Scan for the cell matching the given text and deliver its (X, Y) coordinate at center. 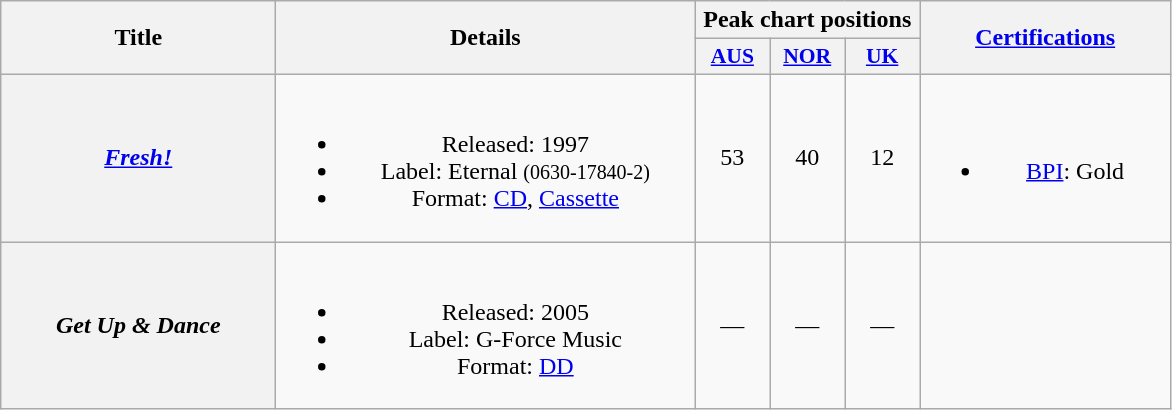
Released: 2005Label: G-Force MusicFormat: DD (486, 326)
NOR (808, 57)
Peak chart positions (808, 20)
12 (882, 158)
Certifications (1046, 38)
53 (732, 158)
AUS (732, 57)
40 (808, 158)
Fresh! (138, 158)
BPI: Gold (1046, 158)
Details (486, 38)
Get Up & Dance (138, 326)
Title (138, 38)
Released: 1997Label: Eternal (0630-17840-2)Format: CD, Cassette (486, 158)
UK (882, 57)
